Capture the cell that displays the provided text and extract its [x, y] central coordinate. 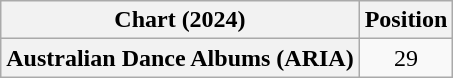
Australian Dance Albums (ARIA) [180, 58]
Chart (2024) [180, 20]
29 [406, 58]
Position [406, 20]
